Output the [x, y] coordinate of the center of the cell containing the given text.  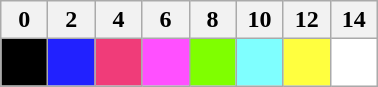
8 [212, 20]
2 [72, 20]
10 [260, 20]
4 [118, 20]
0 [24, 20]
12 [306, 20]
6 [166, 20]
14 [354, 20]
